Provide the (x, y) coordinate of the cell's center where the given text is located.  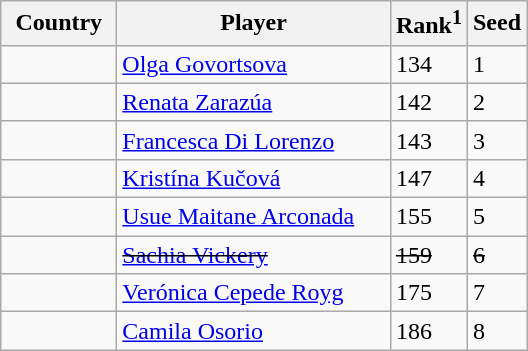
1 (496, 64)
Rank1 (428, 24)
175 (428, 293)
Renata Zarazúa (254, 102)
8 (496, 331)
Camila Osorio (254, 331)
Francesca Di Lorenzo (254, 140)
Olga Govortsova (254, 64)
Country (59, 24)
142 (428, 102)
Kristína Kučová (254, 178)
143 (428, 140)
5 (496, 217)
186 (428, 331)
Seed (496, 24)
155 (428, 217)
4 (496, 178)
159 (428, 255)
Player (254, 24)
6 (496, 255)
7 (496, 293)
2 (496, 102)
134 (428, 64)
147 (428, 178)
Verónica Cepede Royg (254, 293)
Usue Maitane Arconada (254, 217)
Sachia Vickery (254, 255)
3 (496, 140)
